Determine the [X, Y] coordinate at the center of the cell enclosing the given text.  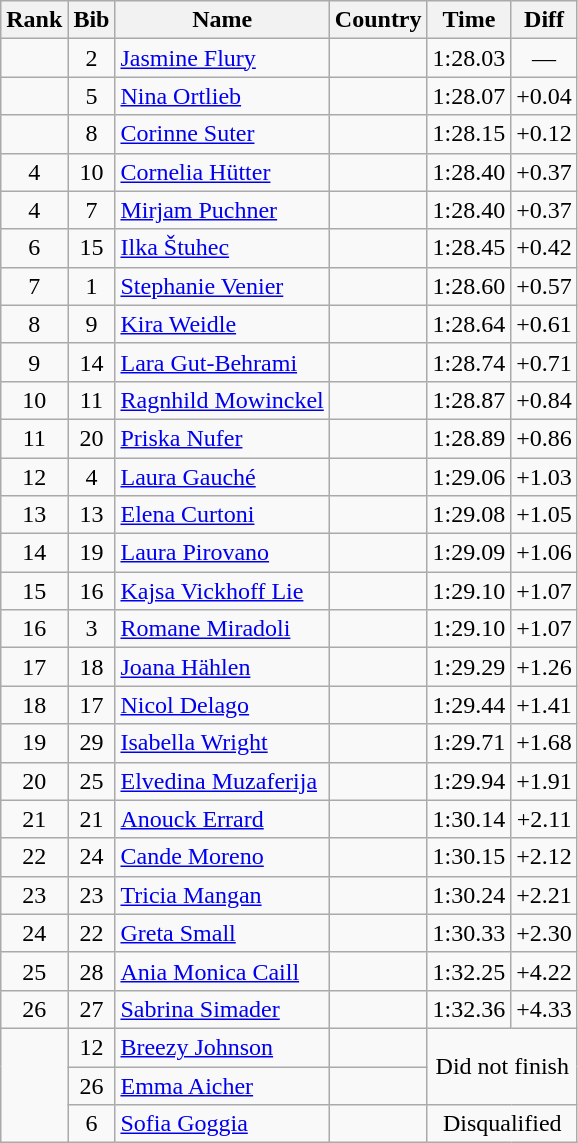
Diff [544, 20]
+1.41 [544, 705]
Did not finish [502, 1066]
1:29.09 [469, 553]
+2.21 [544, 895]
Corinne Suter [222, 134]
Breezy Johnson [222, 1047]
Cornelia Hütter [222, 172]
+1.03 [544, 477]
1 [92, 286]
Priska Nufer [222, 438]
3 [92, 629]
Rank [34, 20]
29 [92, 743]
1:29.44 [469, 705]
+4.33 [544, 1009]
1:28.15 [469, 134]
Elena Curtoni [222, 515]
Sofia Goggia [222, 1124]
Lara Gut-Behrami [222, 362]
+0.57 [544, 286]
Time [469, 20]
Nina Ortlieb [222, 96]
Ragnhild Mowinckel [222, 400]
Isabella Wright [222, 743]
Mirjam Puchner [222, 210]
1:30.15 [469, 857]
+4.22 [544, 971]
Country [378, 20]
+0.42 [544, 248]
1:28.60 [469, 286]
1:30.24 [469, 895]
+0.71 [544, 362]
1:29.94 [469, 781]
Elvedina Muzaferija [222, 781]
+2.30 [544, 933]
Greta Small [222, 933]
Sabrina Simader [222, 1009]
Ilka Štuhec [222, 248]
+1.26 [544, 667]
+0.04 [544, 96]
1:28.74 [469, 362]
Kajsa Vickhoff Lie [222, 591]
Bib [92, 20]
1:28.03 [469, 58]
+0.61 [544, 324]
Laura Pirovano [222, 553]
Tricia Mangan [222, 895]
+0.12 [544, 134]
1:28.87 [469, 400]
Joana Hählen [222, 667]
— [544, 58]
+0.86 [544, 438]
Laura Gauché [222, 477]
Jasmine Flury [222, 58]
+0.84 [544, 400]
Cande Moreno [222, 857]
1:29.71 [469, 743]
1:29.29 [469, 667]
Ania Monica Caill [222, 971]
1:28.07 [469, 96]
1:29.08 [469, 515]
+2.11 [544, 819]
+1.06 [544, 553]
+1.68 [544, 743]
1:30.14 [469, 819]
Nicol Delago [222, 705]
Disqualified [502, 1124]
1:28.64 [469, 324]
1:30.33 [469, 933]
+2.12 [544, 857]
1:28.89 [469, 438]
27 [92, 1009]
1:32.25 [469, 971]
1:32.36 [469, 1009]
Romane Miradoli [222, 629]
5 [92, 96]
Name [222, 20]
+1.91 [544, 781]
Kira Weidle [222, 324]
28 [92, 971]
Stephanie Venier [222, 286]
2 [92, 58]
Anouck Errard [222, 819]
1:28.45 [469, 248]
+1.05 [544, 515]
1:29.06 [469, 477]
Emma Aicher [222, 1085]
